Extract the [X, Y] coordinate from the center of the cell holding the provided text.  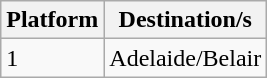
1 [52, 58]
Platform [52, 20]
Destination/s [186, 20]
Adelaide/Belair [186, 58]
